Search for the cell housing the specified text and yield its [x, y] center coordinate. 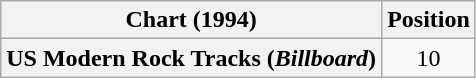
10 [429, 58]
US Modern Rock Tracks (Billboard) [192, 58]
Chart (1994) [192, 20]
Position [429, 20]
